Scan for the cell matching the given text and deliver its (X, Y) coordinate at center. 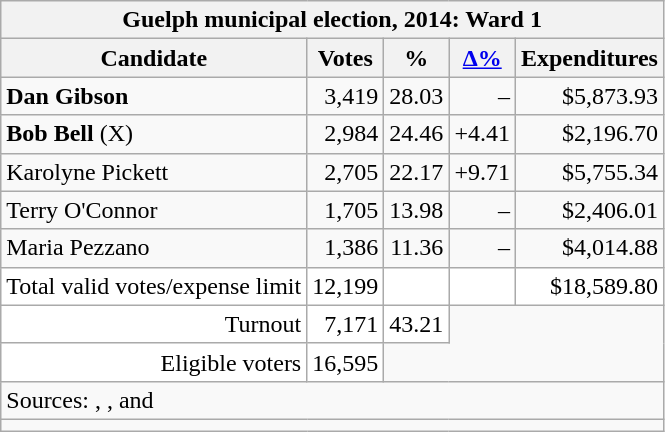
Terry O'Connor (154, 210)
Maria Pezzano (154, 248)
$2,406.01 (589, 210)
12,199 (346, 286)
Votes (346, 58)
11.36 (416, 248)
2,984 (346, 134)
2,705 (346, 172)
Karolyne Pickett (154, 172)
Eligible voters (154, 362)
$4,014.88 (589, 248)
Δ% (482, 58)
1,386 (346, 248)
+9.71 (482, 172)
Bob Bell (X) (154, 134)
7,171 (346, 324)
$2,196.70 (589, 134)
$18,589.80 (589, 286)
Expenditures (589, 58)
28.03 (416, 96)
43.21 (416, 324)
24.46 (416, 134)
+4.41 (482, 134)
% (416, 58)
13.98 (416, 210)
Turnout (154, 324)
16,595 (346, 362)
Sources: , , and (332, 400)
$5,873.93 (589, 96)
Dan Gibson (154, 96)
Guelph municipal election, 2014: Ward 1 (332, 20)
Candidate (154, 58)
Total valid votes/expense limit (154, 286)
1,705 (346, 210)
22.17 (416, 172)
$5,755.34 (589, 172)
3,419 (346, 96)
